Output the (x, y) coordinate of the center of the cell containing the given text.  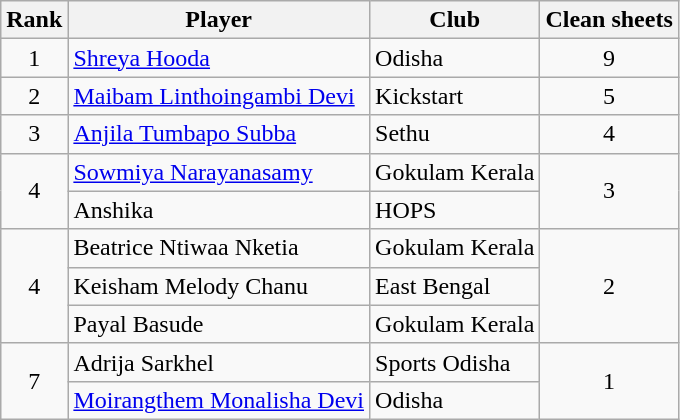
5 (609, 96)
Clean sheets (609, 20)
Shreya Hooda (219, 58)
Payal Basude (219, 324)
Rank (34, 20)
7 (34, 381)
Kickstart (455, 96)
Sports Odisha (455, 362)
Moirangthem Monalisha Devi (219, 400)
East Bengal (455, 286)
Sethu (455, 134)
Keisham Melody Chanu (219, 286)
9 (609, 58)
Beatrice Ntiwaa Nketia (219, 248)
Maibam Linthoingambi Devi (219, 96)
Adrija Sarkhel (219, 362)
Player (219, 20)
Anshika (219, 210)
Club (455, 20)
Anjila Tumbapo Subba (219, 134)
HOPS (455, 210)
Sowmiya Narayanasamy (219, 172)
